Locate the cell with the specified text and output its [X, Y] center coordinate. 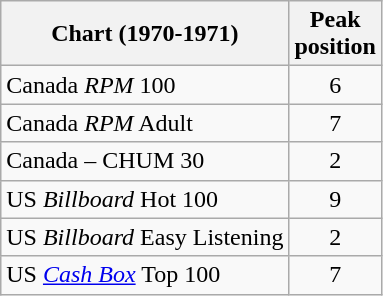
US Billboard Hot 100 [145, 199]
9 [335, 199]
Peakposition [335, 34]
Canada – CHUM 30 [145, 161]
6 [335, 85]
US Cash Box Top 100 [145, 275]
Canada RPM 100 [145, 85]
Canada RPM Adult [145, 123]
US Billboard Easy Listening [145, 237]
Chart (1970-1971) [145, 34]
